For the text-containing cell, return its midpoint in [x, y] coordinate format. 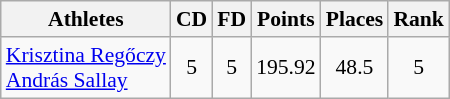
Athletes [86, 19]
195.92 [286, 68]
Places [355, 19]
Krisztina RegőczyAndrás Sallay [86, 68]
48.5 [355, 68]
Points [286, 19]
Rank [418, 19]
FD [232, 19]
CD [192, 19]
